Capture the cell that displays the provided text and extract its [x, y] central coordinate. 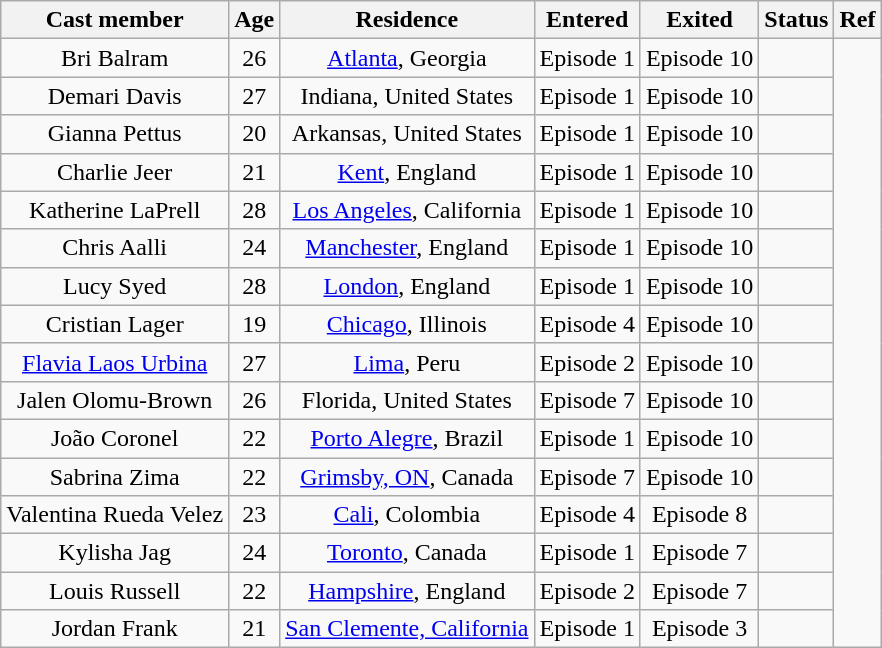
Age [254, 20]
Hampshire, England [407, 591]
Bri Balram [115, 58]
Indiana, United States [407, 96]
Demari Davis [115, 96]
23 [254, 515]
Los Angeles, California [407, 210]
Grimsby, ON, Canada [407, 477]
Flavia Laos Urbina [115, 362]
Status [796, 20]
19 [254, 324]
Charlie Jeer [115, 172]
Lucy Syed [115, 286]
Cast member [115, 20]
San Clemente, California [407, 629]
Episode 3 [699, 629]
Cali, Colombia [407, 515]
Toronto, Canada [407, 553]
Porto Alegre, Brazil [407, 438]
Kylisha Jag [115, 553]
Arkansas, United States [407, 134]
João Coronel [115, 438]
Katherine LaPrell [115, 210]
Cristian Lager [115, 324]
Louis Russell [115, 591]
Ref [858, 20]
London, England [407, 286]
20 [254, 134]
Episode 8 [699, 515]
Florida, United States [407, 400]
Kent, England [407, 172]
Atlanta, Georgia [407, 58]
Sabrina Zima [115, 477]
Jalen Olomu-Brown [115, 400]
Manchester, England [407, 248]
Jordan Frank [115, 629]
Exited [699, 20]
Residence [407, 20]
Chris Aalli [115, 248]
Gianna Pettus [115, 134]
Valentina Rueda Velez [115, 515]
Chicago, Illinois [407, 324]
Entered [587, 20]
Lima, Peru [407, 362]
